Scan for the cell matching the given text and deliver its [x, y] coordinate at center. 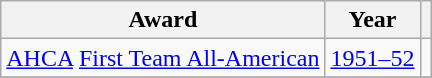
Award [163, 20]
Year [372, 20]
AHCA First Team All-American [163, 58]
1951–52 [372, 58]
